Scan for the cell matching the given text and deliver its [x, y] coordinate at center. 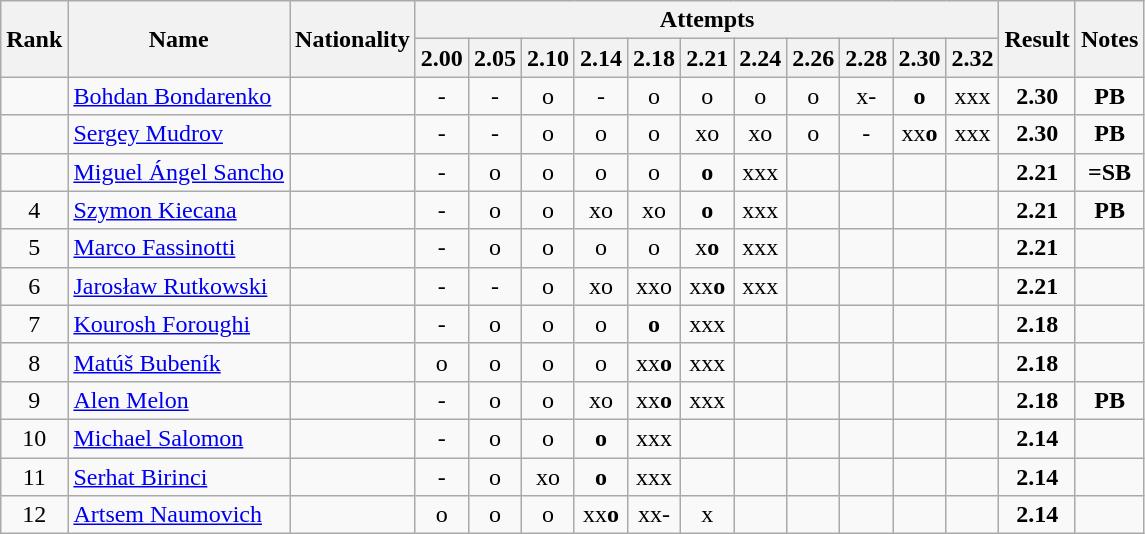
2.24 [760, 58]
12 [34, 515]
7 [34, 324]
x- [866, 96]
2.32 [972, 58]
2.10 [548, 58]
Michael Salomon [179, 438]
6 [34, 286]
Szymon Kiecana [179, 210]
Marco Fassinotti [179, 248]
Sergey Mudrov [179, 134]
Attempts [707, 20]
Name [179, 39]
Kourosh Foroughi [179, 324]
2.26 [814, 58]
2.28 [866, 58]
Notes [1109, 39]
5 [34, 248]
Nationality [353, 39]
8 [34, 362]
x [708, 515]
11 [34, 477]
Miguel Ángel Sancho [179, 172]
Bohdan Bondarenko [179, 96]
Matúš Bubeník [179, 362]
Result [1037, 39]
2.00 [442, 58]
4 [34, 210]
Artsem Naumovich [179, 515]
10 [34, 438]
Serhat Birinci [179, 477]
xx- [654, 515]
Jarosław Rutkowski [179, 286]
Rank [34, 39]
2.05 [494, 58]
9 [34, 400]
=SB [1109, 172]
Alen Melon [179, 400]
